Find where the given text appears and provide that cell's center as [x, y] coordinate. 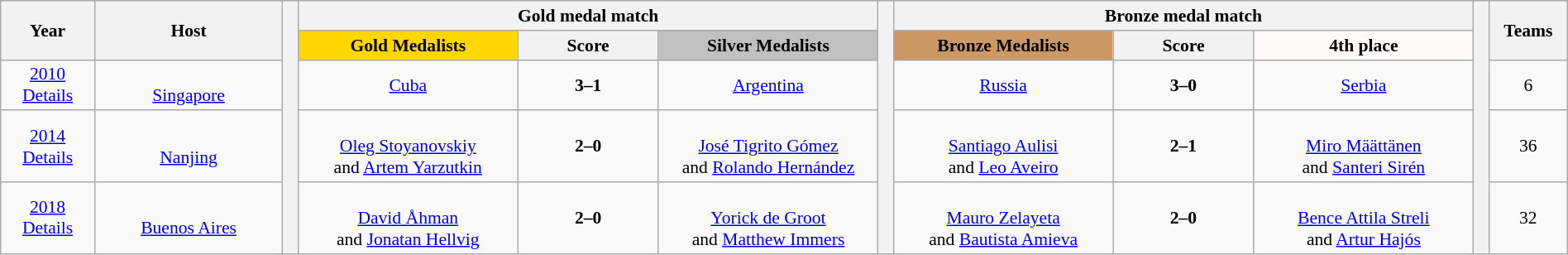
Oleg Stoyanovskiyand Artem Yarzutkin [409, 147]
3–0 [1183, 84]
36 [1528, 147]
Yorick de Grootand Matthew Immers [767, 219]
Year [48, 30]
2010Details [48, 84]
4th place [1363, 46]
José Tigrito Gómezand Rolando Hernández [767, 147]
Santiago Aulisiand Leo Aveiro [1004, 147]
2–1 [1183, 147]
Cuba [409, 84]
Argentina [767, 84]
Bronze medal match [1184, 16]
Bence Attila Streliand Artur Hajós [1363, 219]
Nanjing [189, 147]
Bronze Medalists [1004, 46]
David Åhmanand Jonatan Hellvig [409, 219]
Host [189, 30]
2014Details [48, 147]
3–1 [588, 84]
Gold medal match [589, 16]
Gold Medalists [409, 46]
Russia [1004, 84]
Miro Määttänenand Santeri Sirén [1363, 147]
Teams [1528, 30]
Serbia [1363, 84]
2018Details [48, 219]
6 [1528, 84]
Buenos Aires [189, 219]
Silver Medalists [767, 46]
32 [1528, 219]
Mauro Zelayetaand Bautista Amieva [1004, 219]
Singapore [189, 84]
